Search for the cell housing the specified text and yield its (x, y) center coordinate. 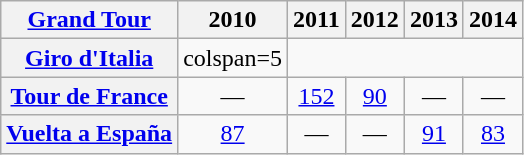
90 (374, 96)
Vuelta a España (90, 134)
Grand Tour (90, 20)
2010 (233, 20)
83 (492, 134)
2013 (434, 20)
91 (434, 134)
87 (233, 134)
2011 (317, 20)
2012 (374, 20)
2014 (492, 20)
colspan=5 (233, 58)
Tour de France (90, 96)
152 (317, 96)
Giro d'Italia (90, 58)
